Output the [X, Y] coordinate of the center of the cell containing the given text.  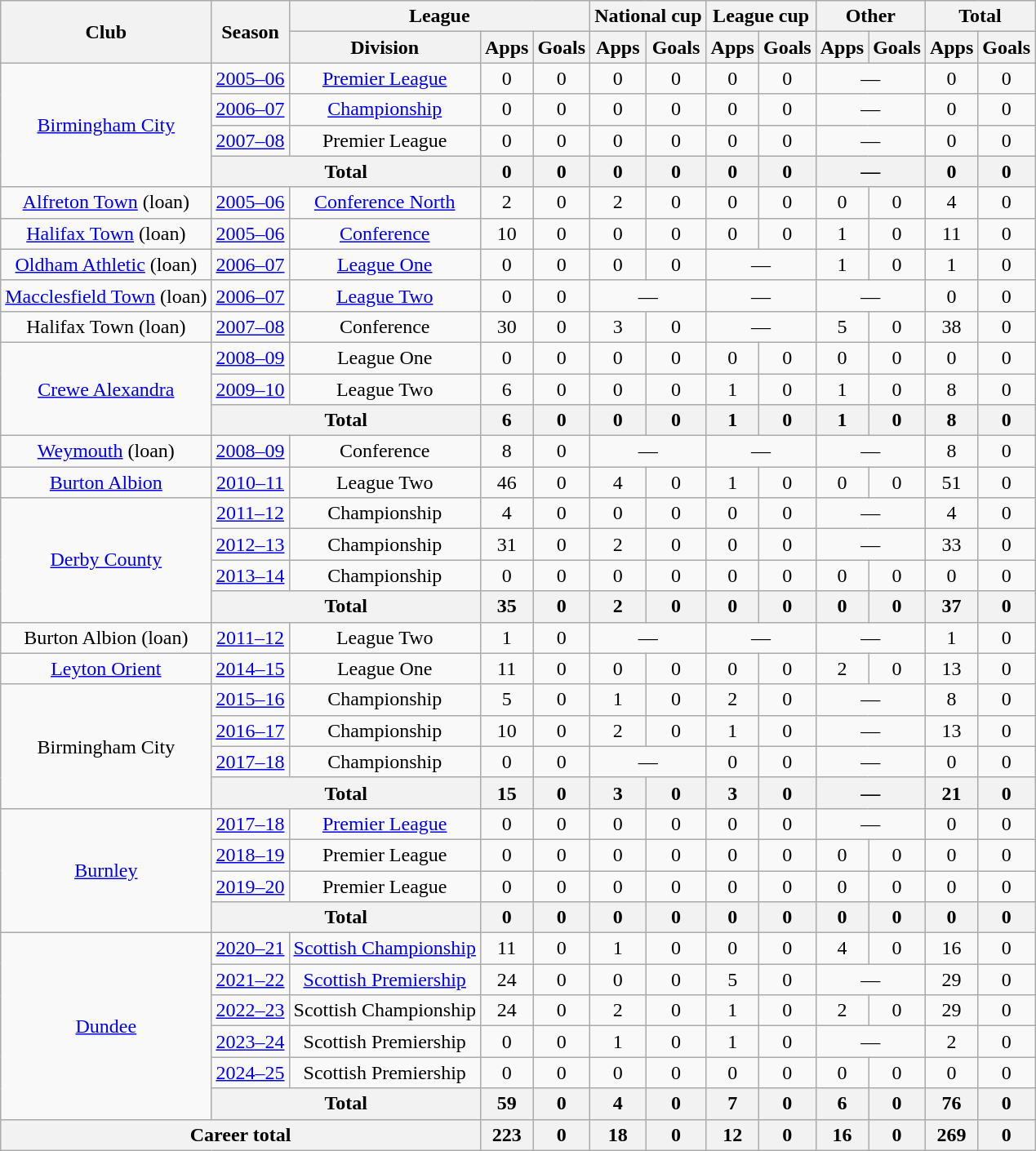
223 [506, 1135]
Macclesfield Town (loan) [106, 296]
15 [506, 793]
Dundee [106, 1026]
Conference North [385, 202]
Alfreton Town (loan) [106, 202]
38 [951, 327]
2013–14 [250, 575]
30 [506, 327]
National cup [648, 16]
Club [106, 32]
League cup [761, 16]
51 [951, 482]
2019–20 [250, 886]
Division [385, 47]
2014–15 [250, 669]
Season [250, 32]
2018–19 [250, 855]
35 [506, 607]
Derby County [106, 560]
12 [732, 1135]
269 [951, 1135]
2024–25 [250, 1073]
Burton Albion [106, 482]
2023–24 [250, 1042]
18 [618, 1135]
Other [870, 16]
Weymouth (loan) [106, 451]
League [439, 16]
2009–10 [250, 389]
Leyton Orient [106, 669]
7 [732, 1104]
2016–17 [250, 731]
21 [951, 793]
2010–11 [250, 482]
2021–22 [250, 980]
Burnley [106, 870]
46 [506, 482]
2012–13 [250, 544]
2015–16 [250, 700]
59 [506, 1104]
37 [951, 607]
2020–21 [250, 949]
76 [951, 1104]
Crewe Alexandra [106, 389]
Burton Albion (loan) [106, 638]
Oldham Athletic (loan) [106, 264]
31 [506, 544]
Career total [241, 1135]
33 [951, 544]
2022–23 [250, 1011]
